Scan for the cell matching the given text and deliver its (x, y) coordinate at center. 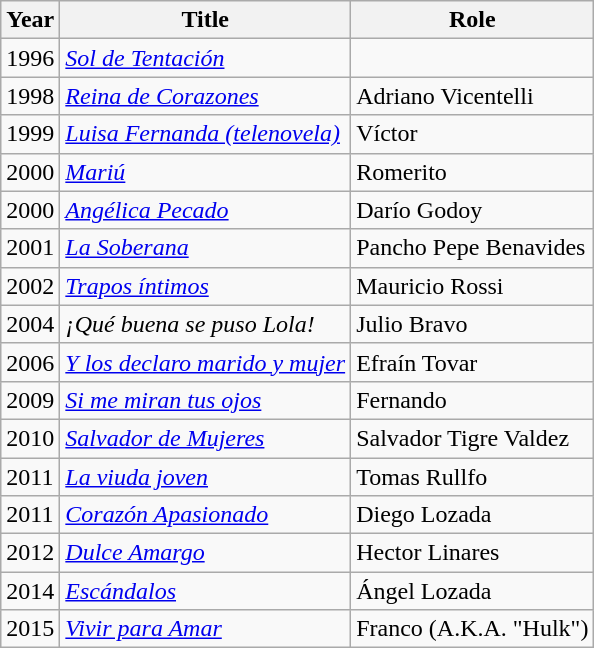
Mauricio Rossi (472, 286)
Víctor (472, 134)
Ángel Lozada (472, 591)
Mariú (206, 172)
2009 (30, 400)
2010 (30, 438)
Corazón Apasionado (206, 515)
Reina de Corazones (206, 96)
1998 (30, 96)
Sol de Tentación (206, 58)
Diego Lozada (472, 515)
Escándalos (206, 591)
Franco (A.K.A. "Hulk") (472, 629)
1999 (30, 134)
Role (472, 20)
2006 (30, 362)
¡Qué buena se puso Lola! (206, 324)
Adriano Vicentelli (472, 96)
Year (30, 20)
2012 (30, 553)
Fernando (472, 400)
2004 (30, 324)
Trapos íntimos (206, 286)
Y los declaro marido y mujer (206, 362)
Salvador Tigre Valdez (472, 438)
Hector Linares (472, 553)
Tomas Rullfo (472, 477)
Luisa Fernanda (telenovela) (206, 134)
2015 (30, 629)
2001 (30, 248)
2014 (30, 591)
Darío Godoy (472, 210)
Romerito (472, 172)
Angélica Pecado (206, 210)
Dulce Amargo (206, 553)
Pancho Pepe Benavides (472, 248)
La viuda joven (206, 477)
La Soberana (206, 248)
Title (206, 20)
Vivir para Amar (206, 629)
Efraín Tovar (472, 362)
Salvador de Mujeres (206, 438)
Julio Bravo (472, 324)
1996 (30, 58)
2002 (30, 286)
Si me miran tus ojos (206, 400)
